Scan for the cell matching the given text and deliver its [X, Y] coordinate at center. 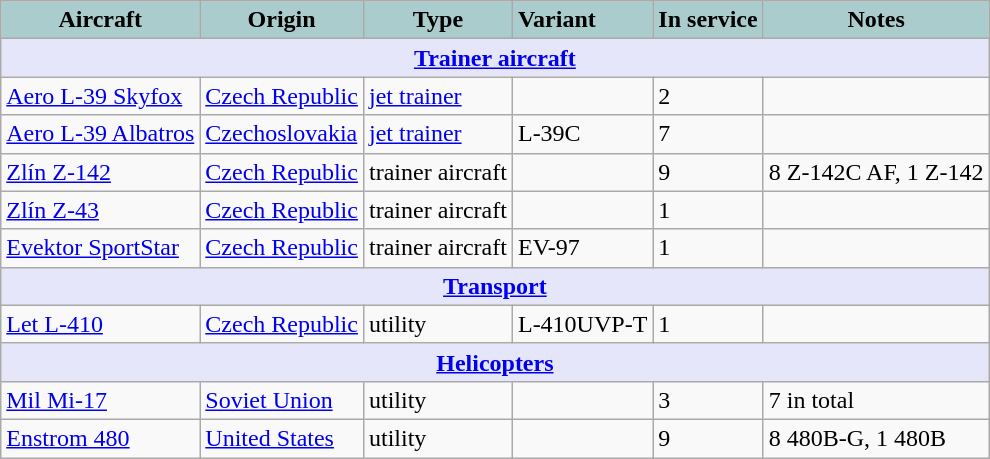
Zlín Z-142 [100, 172]
8 480B-G, 1 480B [876, 438]
Enstrom 480 [100, 438]
Evektor SportStar [100, 248]
In service [708, 20]
Let L-410 [100, 324]
Mil Mi-17 [100, 400]
Transport [495, 286]
L-410UVP-T [582, 324]
3 [708, 400]
EV-97 [582, 248]
Helicopters [495, 362]
Origin [282, 20]
L-39C [582, 134]
2 [708, 96]
Aero L-39 Skyfox [100, 96]
7 [708, 134]
Soviet Union [282, 400]
8 Z-142C AF, 1 Z-142 [876, 172]
Aero L-39 Albatros [100, 134]
7 in total [876, 400]
Variant [582, 20]
Aircraft [100, 20]
Type [438, 20]
United States [282, 438]
Trainer aircraft [495, 58]
Czechoslovakia [282, 134]
Notes [876, 20]
Zlín Z-43 [100, 210]
